For the text-containing cell, return its midpoint in [x, y] coordinate format. 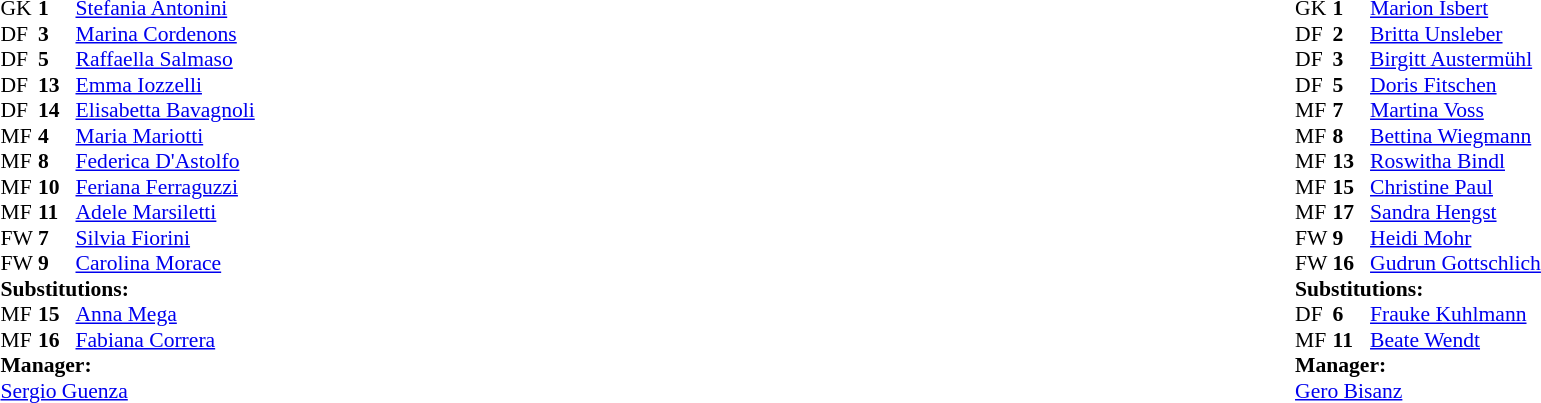
Beate Wendt [1456, 340]
4 [57, 136]
10 [57, 187]
Frauke Kuhlmann [1456, 315]
Fabiana Correra [166, 340]
Marina Cordenons [166, 34]
14 [57, 111]
Britta Unsleber [1456, 34]
Silvia Fiorini [166, 238]
Carolina Morace [166, 263]
Birgitt Austermühl [1456, 59]
Roswitha Bindl [1456, 161]
Maria Mariotti [166, 136]
Adele Marsiletti [166, 213]
6 [1352, 315]
Emma Iozzelli [166, 85]
Federica D'Astolfo [166, 161]
Anna Mega [166, 315]
Doris Fitschen [1456, 85]
Sandra Hengst [1456, 213]
Christine Paul [1456, 187]
Feriana Ferraguzzi [166, 187]
Martina Voss [1456, 111]
17 [1352, 213]
Heidi Mohr [1456, 238]
2 [1352, 34]
Raffaella Salmaso [166, 59]
Bettina Wiegmann [1456, 136]
Elisabetta Bavagnoli [166, 111]
Gudrun Gottschlich [1456, 263]
